Locate the cell with the specified text and output its [x, y] center coordinate. 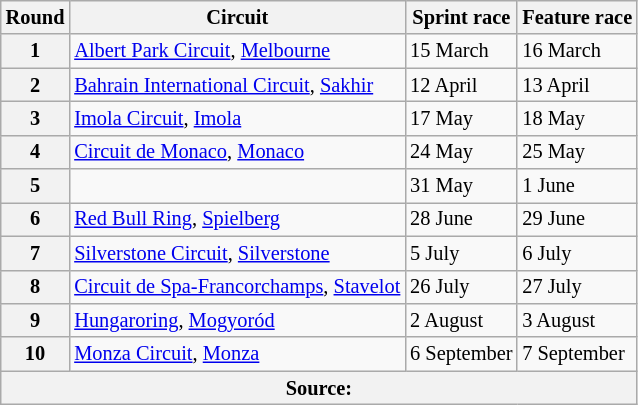
25 May [577, 152]
Bahrain International Circuit, Sakhir [237, 85]
Red Bull Ring, Spielberg [237, 219]
Silverstone Circuit, Silverstone [237, 253]
2 August [461, 320]
13 April [577, 85]
16 March [577, 51]
Round [36, 17]
Source: [319, 388]
8 [36, 287]
1 [36, 51]
3 August [577, 320]
Monza Circuit, Monza [237, 354]
27 July [577, 287]
7 [36, 253]
4 [36, 152]
6 July [577, 253]
18 May [577, 118]
6 [36, 219]
3 [36, 118]
10 [36, 354]
2 [36, 85]
29 June [577, 219]
9 [36, 320]
6 September [461, 354]
Sprint race [461, 17]
Circuit de Monaco, Monaco [237, 152]
28 June [461, 219]
17 May [461, 118]
12 April [461, 85]
15 March [461, 51]
Feature race [577, 17]
24 May [461, 152]
7 September [577, 354]
1 June [577, 186]
26 July [461, 287]
Albert Park Circuit, Melbourne [237, 51]
31 May [461, 186]
Hungaroring, Mogyoród [237, 320]
Circuit de Spa-Francorchamps, Stavelot [237, 287]
Imola Circuit, Imola [237, 118]
5 July [461, 253]
5 [36, 186]
Circuit [237, 17]
